Determine the (x, y) coordinate at the center of the cell enclosing the given text.  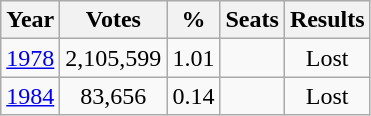
1978 (30, 58)
Year (30, 20)
Seats (252, 20)
83,656 (114, 96)
1984 (30, 96)
1.01 (194, 58)
0.14 (194, 96)
2,105,599 (114, 58)
Results (327, 20)
% (194, 20)
Votes (114, 20)
